Output the (x, y) coordinate of the center of the cell containing the given text.  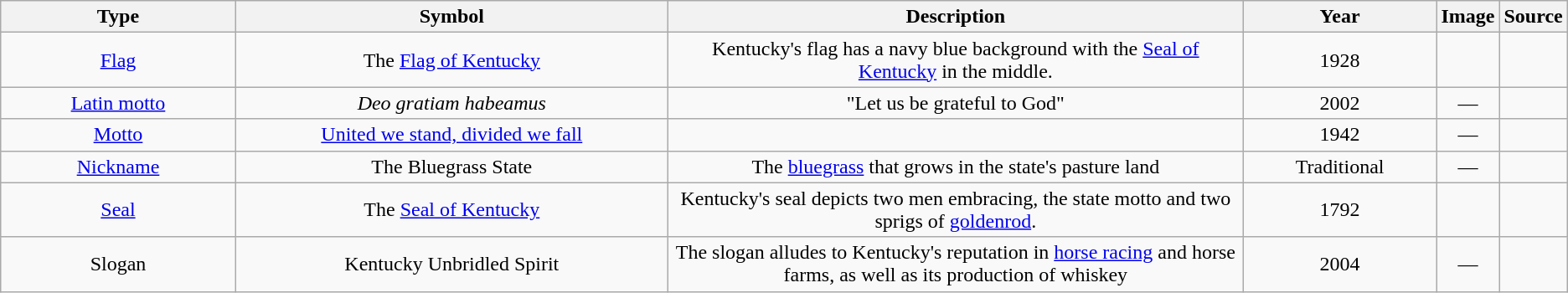
2004 (1340, 265)
Deo gratiam habeamus (451, 103)
Image (1467, 17)
Source (1533, 17)
Latin motto (118, 103)
Type (118, 17)
The Bluegrass State (451, 167)
Motto (118, 135)
Nickname (118, 167)
Symbol (451, 17)
The Flag of Kentucky (451, 60)
Description (955, 17)
Year (1340, 17)
Slogan (118, 265)
Kentucky's seal depicts two men embracing, the state motto and two sprigs of goldenrod. (955, 209)
Seal (118, 209)
1942 (1340, 135)
"Let us be grateful to God" (955, 103)
1928 (1340, 60)
The slogan alludes to Kentucky's reputation in horse racing and horse farms, as well as its production of whiskey (955, 265)
Traditional (1340, 167)
Flag (118, 60)
United we stand, divided we fall (451, 135)
Kentucky's flag has a navy blue background with the Seal of Kentucky in the middle. (955, 60)
The bluegrass that grows in the state's pasture land (955, 167)
Kentucky Unbridled Spirit (451, 265)
2002 (1340, 103)
1792 (1340, 209)
The Seal of Kentucky (451, 209)
